Capture the cell that displays the provided text and extract its (X, Y) central coordinate. 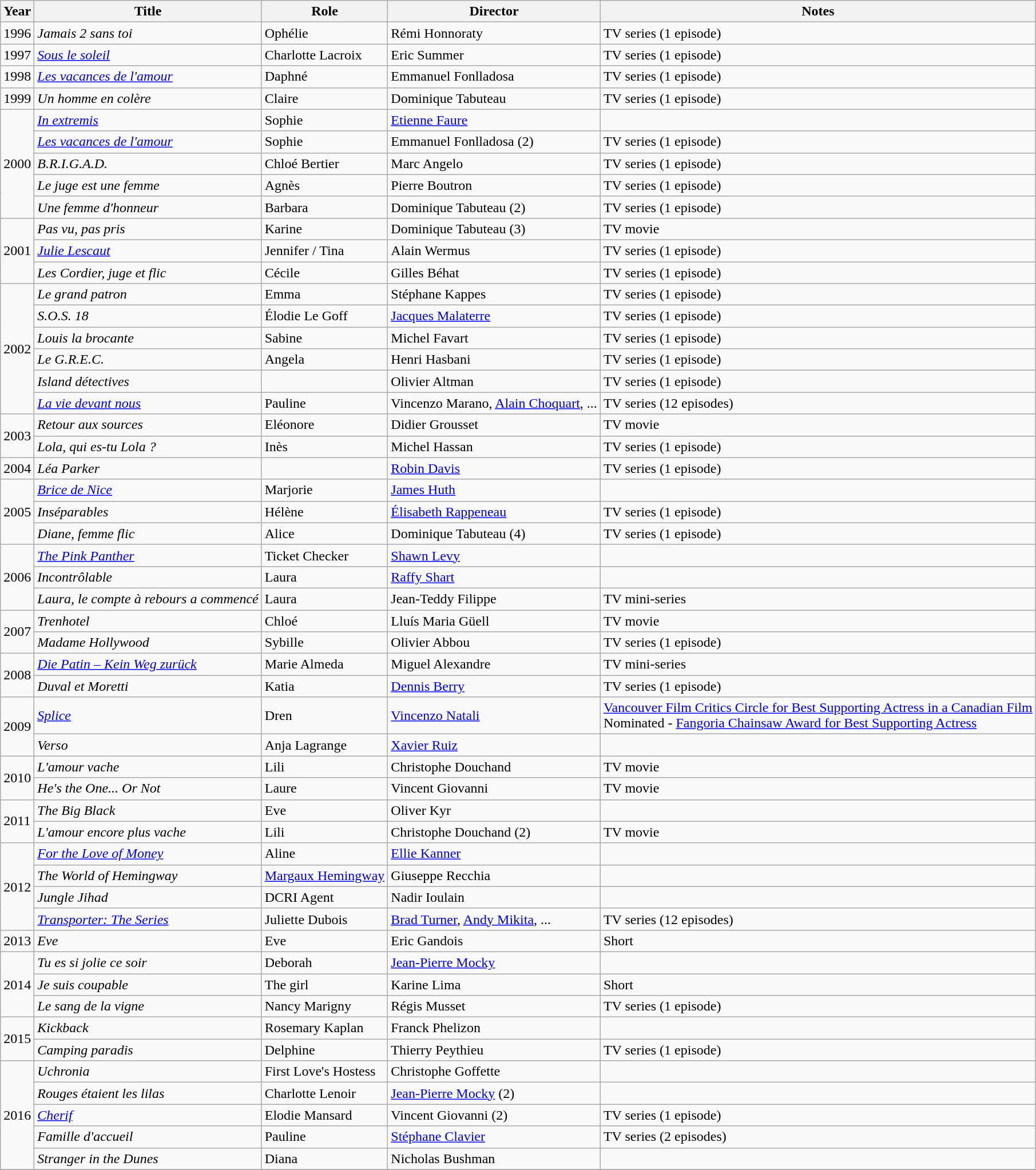
2001 (17, 250)
1998 (17, 77)
Vincent Giovanni (2) (494, 1115)
Incontrôlable (148, 577)
Alain Wermus (494, 250)
Laura, le compte à rebours a commencé (148, 599)
Transporter: The Series (148, 919)
Juliette Dubois (325, 919)
Die Patin – Kein Weg zurück (148, 664)
Michel Hassan (494, 447)
Miguel Alexandre (494, 664)
Brad Turner, Andy Mikita, ... (494, 919)
Vincenzo Natali (494, 716)
First Love's Hostess (325, 1072)
Title (148, 11)
Olivier Abbou (494, 643)
Chloé Bertier (325, 164)
Verso (148, 745)
Henri Hasbani (494, 360)
Nicholas Bushman (494, 1159)
Eric Gandois (494, 941)
Xavier Ruiz (494, 745)
2000 (17, 164)
Didier Grousset (494, 425)
Daphné (325, 77)
Diane, femme flic (148, 534)
Jennifer / Tina (325, 250)
Dominique Tabuteau (494, 98)
B.R.I.G.A.D. (148, 164)
Island détectives (148, 381)
Role (325, 11)
Ellie Kanner (494, 854)
He's the One... Or Not (148, 789)
Un homme en colère (148, 98)
Eric Summer (494, 55)
Tu es si jolie ce soir (148, 962)
The Big Black (148, 810)
Le juge est une femme (148, 185)
Vincenzo Marano, Alain Choquart, ... (494, 403)
Delphine (325, 1050)
Brice de Nice (148, 490)
Rosemary Kaplan (325, 1028)
Nancy Marigny (325, 1006)
Deborah (325, 962)
Christophe Douchand (494, 767)
Margaux Hemingway (325, 875)
Dominique Tabuteau (4) (494, 534)
Year (17, 11)
Inséparables (148, 512)
Vancouver Film Critics Circle for Best Supporting Actress in a Canadian FilmNominated - Fangoria Chainsaw Award for Best Supporting Actress (818, 716)
Rémi Honnoraty (494, 33)
2012 (17, 886)
Sous le soleil (148, 55)
Emmanuel Fonlladosa (2) (494, 142)
Trenhotel (148, 620)
Christophe Douchand (2) (494, 832)
2005 (17, 512)
James Huth (494, 490)
Alice (325, 534)
Je suis coupable (148, 984)
Diana (325, 1159)
Julie Lescaut (148, 250)
Vincent Giovanni (494, 789)
2003 (17, 436)
Stéphane Kappes (494, 295)
Élodie Le Goff (325, 316)
Olivier Altman (494, 381)
2007 (17, 631)
Dennis Berry (494, 686)
Nadir Ioulain (494, 897)
Une femme d'honneur (148, 207)
Franck Phelizon (494, 1028)
Emma (325, 295)
Madame Hollywood (148, 643)
Karine Lima (494, 984)
Katia (325, 686)
Ophélie (325, 33)
Jean-Pierre Mocky (2) (494, 1093)
Etienne Faure (494, 120)
Christophe Goffette (494, 1072)
Notes (818, 11)
Stéphane Clavier (494, 1137)
Les Cordier, juge et flic (148, 273)
Charlotte Lacroix (325, 55)
Agnès (325, 185)
2006 (17, 577)
Sabine (325, 338)
Raffy Shart (494, 577)
2010 (17, 778)
Rouges étaient les lilas (148, 1093)
2008 (17, 675)
Karine (325, 229)
Cherif (148, 1115)
1999 (17, 98)
Dren (325, 716)
Angela (325, 360)
Anja Lagrange (325, 745)
La vie devant nous (148, 403)
Jean-Pierre Mocky (494, 962)
Cécile (325, 273)
Robin Davis (494, 468)
Kickback (148, 1028)
Barbara (325, 207)
Eléonore (325, 425)
L'amour vache (148, 767)
1997 (17, 55)
Jungle Jihad (148, 897)
2002 (17, 349)
Charlotte Lenoir (325, 1093)
2013 (17, 941)
Michel Favart (494, 338)
Marjorie (325, 490)
Gilles Béhat (494, 273)
Thierry Peythieu (494, 1050)
Aline (325, 854)
Famille d'accueil (148, 1137)
Pas vu, pas pris (148, 229)
Retour aux sources (148, 425)
Emmanuel Fonlladosa (494, 77)
2009 (17, 726)
Elodie Mansard (325, 1115)
Lola, qui es-tu Lola ? (148, 447)
L'amour encore plus vache (148, 832)
DCRI Agent (325, 897)
2004 (17, 468)
2011 (17, 821)
Splice (148, 716)
Camping paradis (148, 1050)
Le grand patron (148, 295)
TV series (2 episodes) (818, 1137)
Stranger in the Dunes (148, 1159)
Director (494, 11)
Giuseppe Recchia (494, 875)
Jacques Malaterre (494, 316)
For the Love of Money (148, 854)
Élisabeth Rappeneau (494, 512)
Laure (325, 789)
Chloé (325, 620)
Sybille (325, 643)
2016 (17, 1115)
Marc Angelo (494, 164)
1996 (17, 33)
Louis la brocante (148, 338)
Oliver Kyr (494, 810)
Duval et Moretti (148, 686)
In extremis (148, 120)
Inès (325, 447)
Le sang de la vigne (148, 1006)
Lluís Maria Güell (494, 620)
Marie Almeda (325, 664)
Jamais 2 sans toi (148, 33)
S.O.S. 18 (148, 316)
The Pink Panther (148, 555)
2014 (17, 984)
2015 (17, 1039)
Ticket Checker (325, 555)
Dominique Tabuteau (3) (494, 229)
Shawn Levy (494, 555)
Léa Parker (148, 468)
Claire (325, 98)
Hélène (325, 512)
The girl (325, 984)
The World of Hemingway (148, 875)
Pierre Boutron (494, 185)
Régis Musset (494, 1006)
Uchronia (148, 1072)
Dominique Tabuteau (2) (494, 207)
Jean-Teddy Filippe (494, 599)
Le G.R.E.C. (148, 360)
